Find where the given text appears and provide that cell's center as [x, y] coordinate. 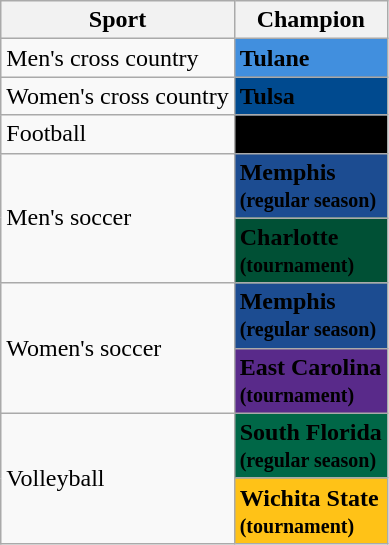
Volleyball [118, 478]
Tulane [310, 58]
Champion [310, 20]
Women's cross country [118, 96]
Men's cross country [118, 58]
Charlotte(tournament) [310, 250]
Wichita State(tournament) [310, 510]
Men's soccer [118, 218]
Football [118, 134]
Sport [118, 20]
East Carolina(tournament) [310, 380]
Women's soccer [118, 348]
Tulsa [310, 96]
South Florida(regular season) [310, 446]
Army [310, 134]
